Pinpoint the cell where the given text exists, returning its [X, Y] midpoint coordinate. 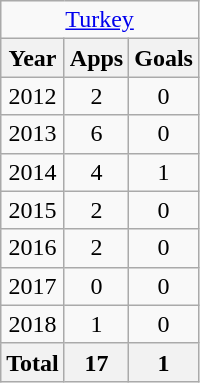
2013 [33, 134]
Turkey [100, 20]
2016 [33, 248]
Year [33, 58]
2014 [33, 172]
6 [96, 134]
Goals [164, 58]
17 [96, 362]
2017 [33, 286]
4 [96, 172]
Total [33, 362]
2015 [33, 210]
2012 [33, 96]
Apps [96, 58]
2018 [33, 324]
